Locate the cell with the specified text and output its (x, y) center coordinate. 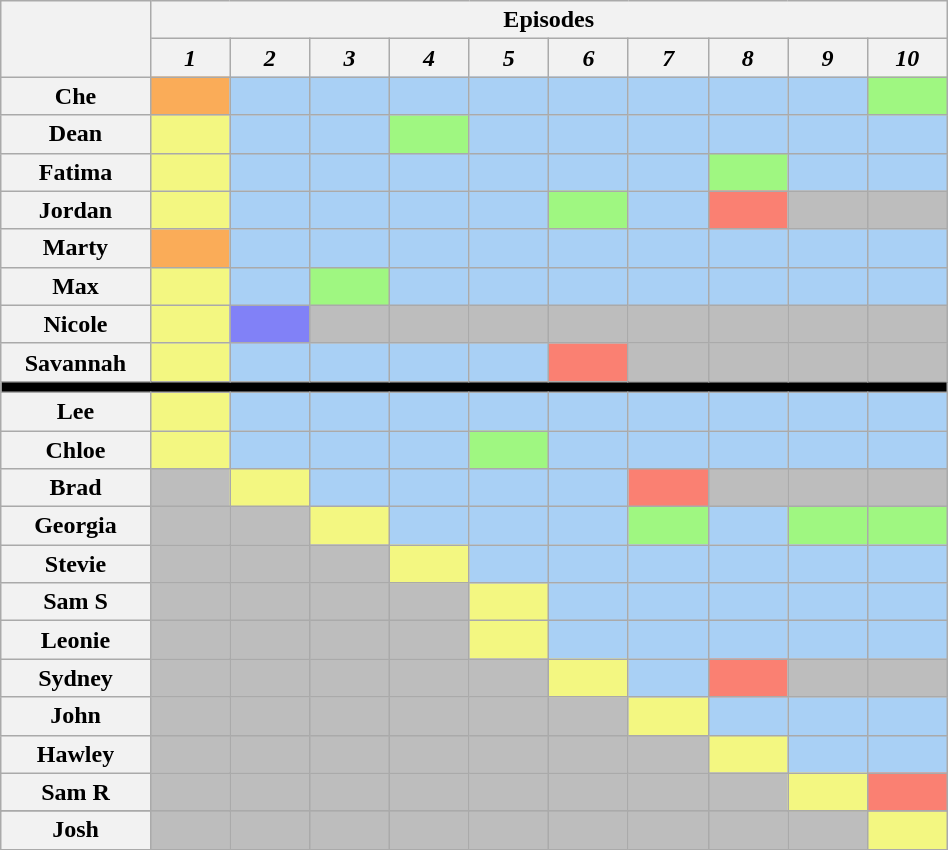
Che (76, 96)
Chloe (76, 449)
5 (509, 58)
4 (429, 58)
Josh (76, 830)
8 (748, 58)
Lee (76, 411)
Brad (76, 488)
Dean (76, 134)
2 (270, 58)
Georgia (76, 526)
Leonie (76, 640)
Nicole (76, 324)
7 (668, 58)
1 (190, 58)
Max (76, 286)
Hawley (76, 754)
3 (350, 58)
Sydney (76, 678)
9 (828, 58)
6 (589, 58)
John (76, 716)
Sam S (76, 602)
Marty (76, 248)
Stevie (76, 564)
Sam R (76, 792)
Fatima (76, 172)
Episodes (548, 20)
Savannah (76, 362)
Jordan (76, 210)
10 (907, 58)
